Identify which cell holds the provided text, then report its [X, Y] central coordinate. 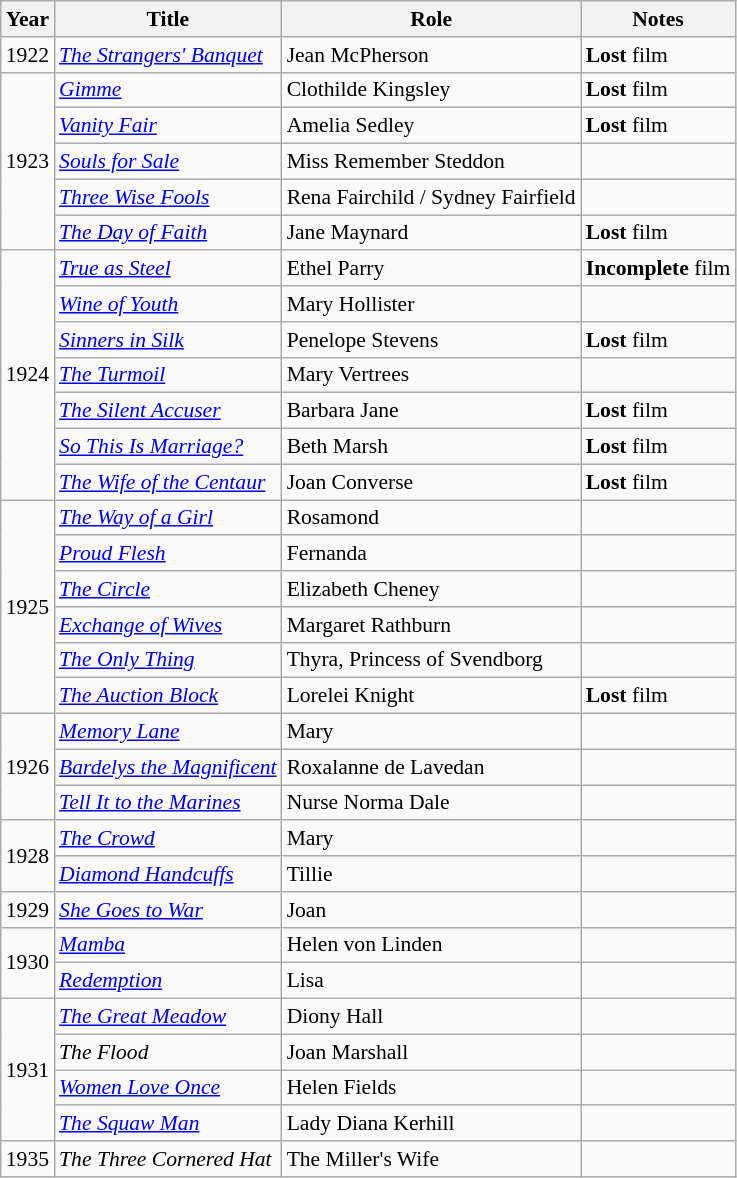
The Wife of the Centaur [168, 482]
1923 [28, 161]
She Goes to War [168, 910]
Roxalanne de Lavedan [432, 767]
Joan Converse [432, 482]
1926 [28, 768]
Lady Diana Kerhill [432, 1124]
Memory Lane [168, 732]
The Miller's Wife [432, 1159]
Ethel Parry [432, 269]
Joan [432, 910]
Margaret Rathburn [432, 625]
The Day of Faith [168, 233]
1929 [28, 910]
Notes [658, 19]
Jean McPherson [432, 55]
Incomplete film [658, 269]
Rosamond [432, 518]
Barbara Jane [432, 411]
Penelope Stevens [432, 340]
True as Steel [168, 269]
Nurse Norma Dale [432, 803]
Tillie [432, 874]
The Way of a Girl [168, 518]
The Squaw Man [168, 1124]
Helen von Linden [432, 945]
Role [432, 19]
The Crowd [168, 839]
Amelia Sedley [432, 126]
Joan Marshall [432, 1052]
Diamond Handcuffs [168, 874]
Rena Fairchild / Sydney Fairfield [432, 197]
Gimme [168, 90]
Helen Fields [432, 1088]
Three Wise Fools [168, 197]
The Strangers' Banquet [168, 55]
The Silent Accuser [168, 411]
The Turmoil [168, 375]
Mary Hollister [432, 304]
The Circle [168, 589]
The Only Thing [168, 660]
Year [28, 19]
Jane Maynard [432, 233]
Beth Marsh [432, 447]
Clothilde Kingsley [432, 90]
Sinners in Silk [168, 340]
Proud Flesh [168, 554]
Mamba [168, 945]
Souls for Sale [168, 162]
Bardelys the Magnificent [168, 767]
Miss Remember Steddon [432, 162]
The Flood [168, 1052]
1928 [28, 856]
Fernanda [432, 554]
Lisa [432, 981]
Wine of Youth [168, 304]
1922 [28, 55]
Title [168, 19]
Women Love Once [168, 1088]
The Three Cornered Hat [168, 1159]
Redemption [168, 981]
So This Is Marriage? [168, 447]
1930 [28, 962]
1925 [28, 607]
The Auction Block [168, 696]
Mary Vertrees [432, 375]
Diony Hall [432, 1017]
1924 [28, 376]
1935 [28, 1159]
Lorelei Knight [432, 696]
Thyra, Princess of Svendborg [432, 660]
Elizabeth Cheney [432, 589]
Tell It to the Marines [168, 803]
The Great Meadow [168, 1017]
Vanity Fair [168, 126]
1931 [28, 1070]
Exchange of Wives [168, 625]
